Pinpoint the cell where the given text exists, returning its [x, y] midpoint coordinate. 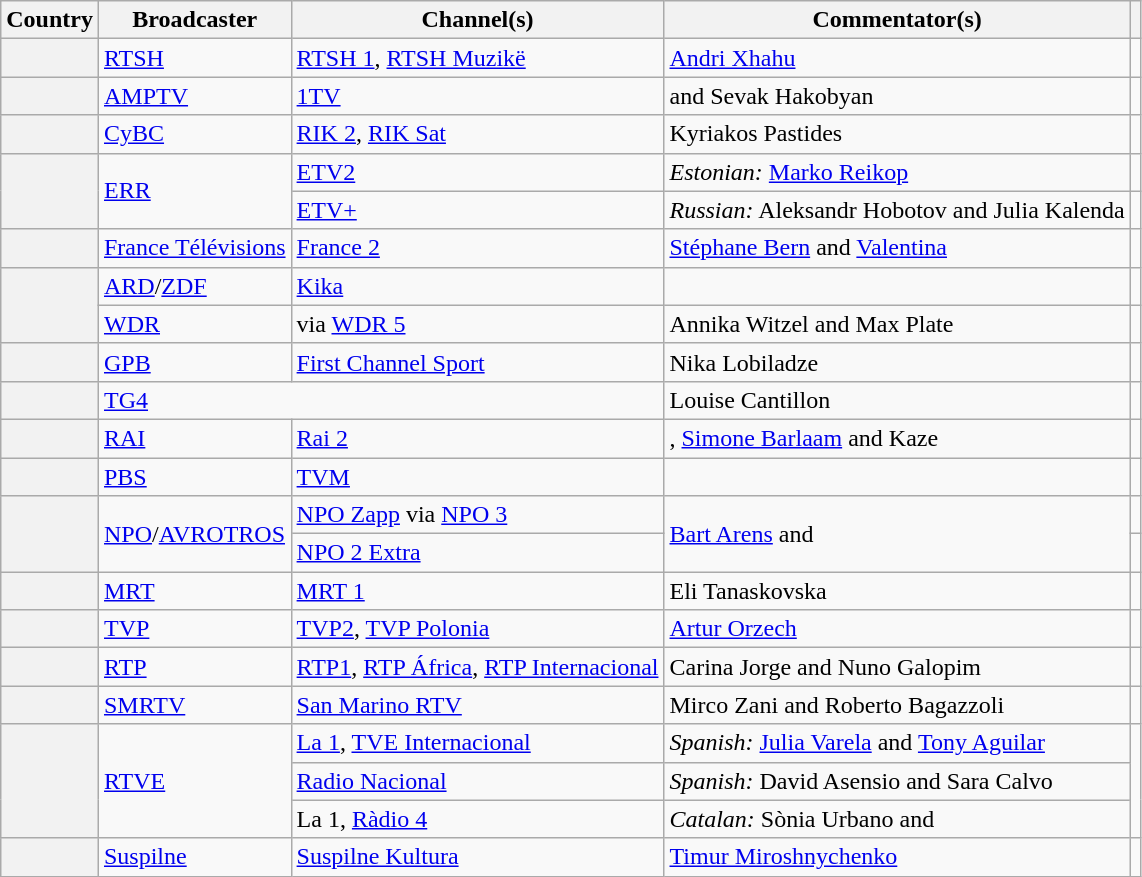
Spanish: David Asensio and Sara Calvo [897, 781]
and Sevak Hakobyan [897, 96]
France 2 [478, 248]
Louise Cantillon [897, 400]
Channel(s) [478, 20]
ETV+ [478, 210]
RTP1, RTP África, RTP Internacional [478, 667]
France Télévisions [194, 248]
Commentator(s) [897, 20]
NPO Zapp via NPO 3 [478, 515]
Estonian: Marko Reikop [897, 172]
TVM [478, 477]
Andri Xhahu [897, 58]
TVP2, TVP Polonia [478, 629]
ERR [194, 191]
Annika Witzel and Max Plate [897, 324]
GPB [194, 362]
CyBC [194, 134]
Mirco Zani and Roberto Bagazzoli [897, 705]
Russian: Aleksandr Hobotov and Julia Kalenda [897, 210]
MRT [194, 591]
Suspilne Kultura [478, 857]
ARD/ZDF [194, 286]
Country [50, 20]
RTSH 1, RTSH Muzikë [478, 58]
via WDR 5 [478, 324]
Broadcaster [194, 20]
Artur Orzech [897, 629]
Timur Miroshnychenko [897, 857]
Eli Tanaskovska [897, 591]
TVP [194, 629]
MRT 1 [478, 591]
SMRTV [194, 705]
TG4 [381, 400]
Stéphane Bern and Valentina [897, 248]
La 1, TVE Internacional [478, 743]
Catalan: Sònia Urbano and [897, 819]
NPO 2 Extra [478, 553]
RTSH [194, 58]
AMPTV [194, 96]
NPO/AVROTROS [194, 534]
RTVE [194, 781]
RIK 2, RIK Sat [478, 134]
Kyriakos Pastides [897, 134]
La 1, Ràdio 4 [478, 819]
RAI [194, 438]
San Marino RTV [478, 705]
WDR [194, 324]
Carina Jorge and Nuno Galopim [897, 667]
, Simone Barlaam and Kaze [897, 438]
Bart Arens and [897, 534]
Radio Nacional [478, 781]
Spanish: Julia Varela and Tony Aguilar [897, 743]
PBS [194, 477]
Nika Lobiladze [897, 362]
RTP [194, 667]
ETV2 [478, 172]
First Channel Sport [478, 362]
1TV [478, 96]
Suspilne [194, 857]
Kika [478, 286]
Rai 2 [478, 438]
